Find where the given text appears and provide that cell's center as [x, y] coordinate. 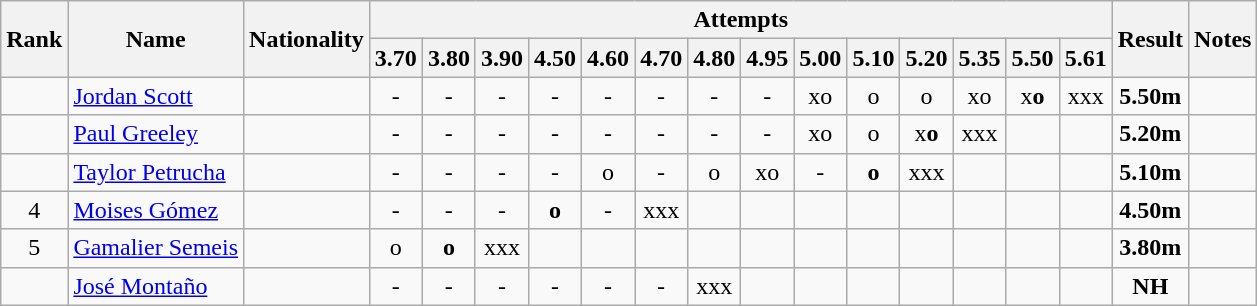
5.10m [1150, 172]
Taylor Petrucha [156, 172]
5.50 [1032, 58]
NH [1150, 286]
4.80 [714, 58]
Rank [34, 39]
Gamalier Semeis [156, 248]
5.20 [926, 58]
5.10 [874, 58]
Attempts [740, 20]
José Montaño [156, 286]
Name [156, 39]
Paul Greeley [156, 134]
5.50m [1150, 96]
Moises Gómez [156, 210]
3.80m [1150, 248]
5.20m [1150, 134]
Notes [1223, 39]
5 [34, 248]
4.95 [768, 58]
3.70 [396, 58]
5.00 [820, 58]
Result [1150, 39]
4.70 [662, 58]
5.61 [1086, 58]
3.90 [502, 58]
5.35 [980, 58]
4.60 [608, 58]
Jordan Scott [156, 96]
4.50 [554, 58]
3.80 [448, 58]
4.50m [1150, 210]
Nationality [307, 39]
4 [34, 210]
